Extract the [x, y] coordinate from the center of the cell holding the provided text.  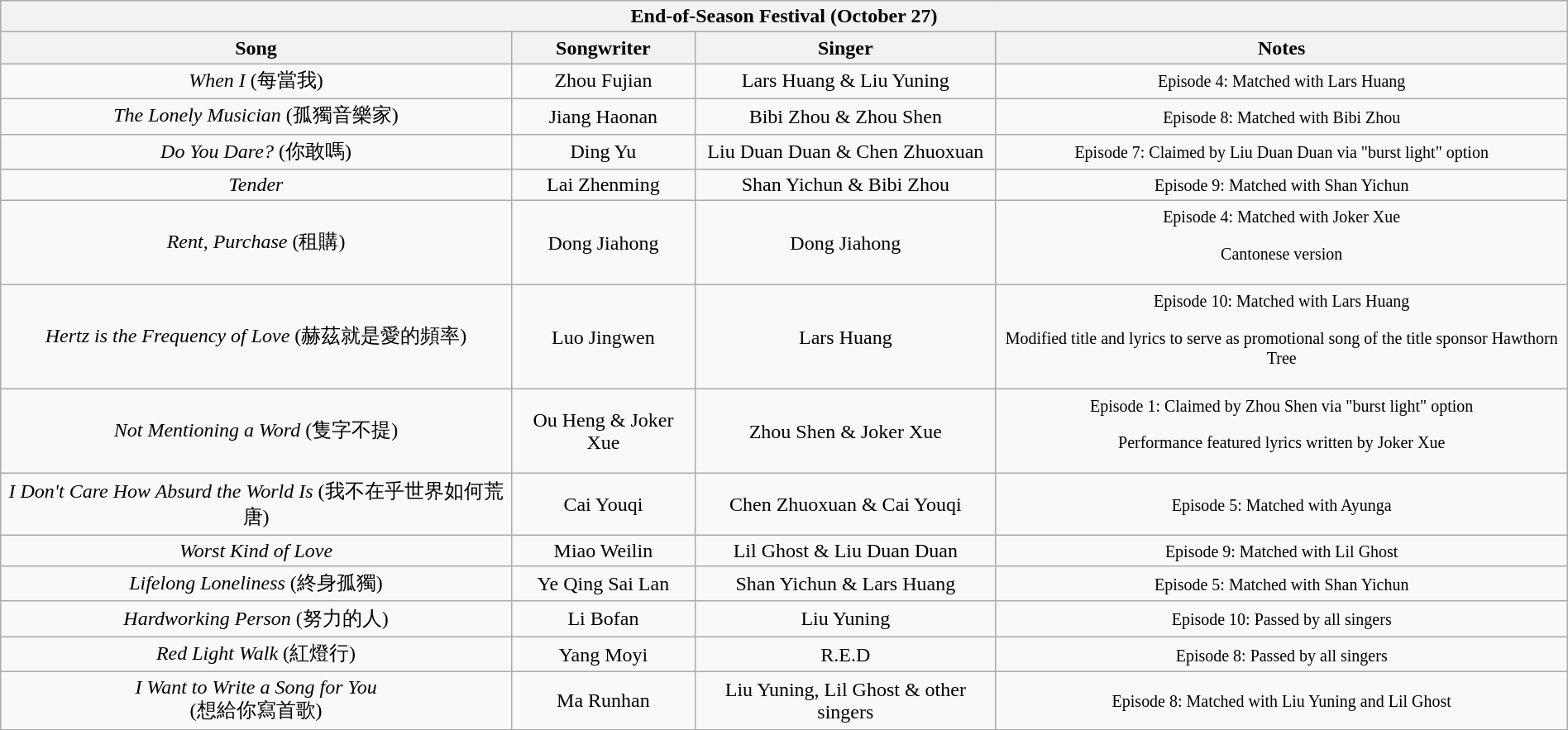
Hardworking Person (努力的人) [256, 618]
Episode 5: Matched with Shan Yichun [1282, 584]
Chen Zhuoxuan & Cai Youqi [846, 504]
Shan Yichun & Lars Huang [846, 584]
Worst Kind of Love [256, 551]
End-of-Season Festival (October 27) [784, 17]
Ou Heng & Joker Xue [603, 432]
Notes [1282, 48]
Yang Moyi [603, 655]
Episode 4: Matched with Joker Xue Cantonese version [1282, 243]
Song [256, 48]
Songwriter [603, 48]
Liu Yuning [846, 618]
Lars Huang [846, 337]
I Don't Care How Absurd the World Is (我不在乎世界如何荒唐) [256, 504]
Episode 8: Passed by all singers [1282, 655]
Liu Duan Duan & Chen Zhuoxuan [846, 152]
Jiang Haonan [603, 116]
Lil Ghost & Liu Duan Duan [846, 551]
Ye Qing Sai Lan [603, 584]
Episode 10: Passed by all singers [1282, 618]
I Want to Write a Song for You (想給你寫首歌) [256, 701]
Episode 8: Matched with Bibi Zhou [1282, 116]
Bibi Zhou & Zhou Shen [846, 116]
When I (每當我) [256, 81]
Episode 9: Matched with Lil Ghost [1282, 551]
Ding Yu [603, 152]
The Lonely Musician (孤獨音樂家) [256, 116]
Lifelong Loneliness (終身孤獨) [256, 584]
Episode 7: Claimed by Liu Duan Duan via "burst light" option [1282, 152]
Cai Youqi [603, 504]
Episode 9: Matched with Shan Yichun [1282, 185]
Shan Yichun & Bibi Zhou [846, 185]
Episode 10: Matched with Lars HuangModified title and lyrics to serve as promotional song of the title sponsor Hawthorn Tree [1282, 337]
Not Mentioning a Word (隻字不提) [256, 432]
Hertz is the Frequency of Love (赫茲就是愛的頻率) [256, 337]
Episode 4: Matched with Lars Huang [1282, 81]
Episode 1: Claimed by Zhou Shen via "burst light" option Performance featured lyrics written by Joker Xue [1282, 432]
Episode 8: Matched with Liu Yuning and Lil Ghost [1282, 701]
Zhou Shen & Joker Xue [846, 432]
Li Bofan [603, 618]
Miao Weilin [603, 551]
Episode 5: Matched with Ayunga [1282, 504]
Singer [846, 48]
Liu Yuning, Lil Ghost & other singers [846, 701]
Luo Jingwen [603, 337]
Lars Huang & Liu Yuning [846, 81]
Do You Dare? (你敢嗎) [256, 152]
Tender [256, 185]
Ma Runhan [603, 701]
Red Light Walk (紅燈行) [256, 655]
Zhou Fujian [603, 81]
Rent, Purchase (租購) [256, 243]
R.E.D [846, 655]
Lai Zhenming [603, 185]
